Extract the (X, Y) coordinate from the center of the cell holding the provided text.  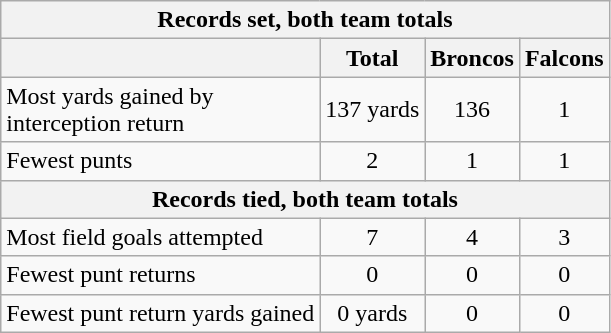
Falcons (564, 58)
2 (372, 161)
Total (372, 58)
137 yards (372, 110)
Fewest punts (160, 161)
136 (472, 110)
Records tied, both team totals (305, 199)
0 yards (372, 313)
4 (472, 237)
Records set, both team totals (305, 20)
Fewest punt returns (160, 275)
7 (372, 237)
Most field goals attempted (160, 237)
Fewest punt return yards gained (160, 313)
Most yards gained byinterception return (160, 110)
Broncos (472, 58)
3 (564, 237)
